Provide the (x, y) coordinate of the cell's center where the given text is located.  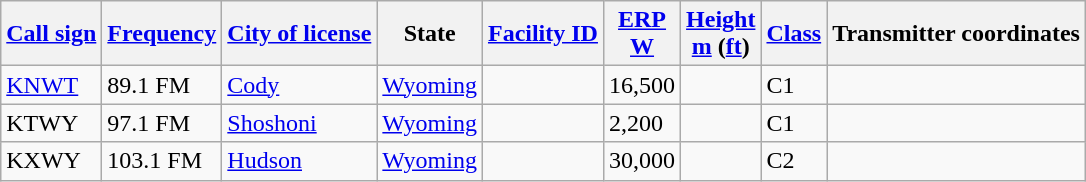
103.1 FM (162, 161)
2,200 (642, 123)
Hudson (300, 161)
Heightm (ft) (721, 34)
KNWT (52, 85)
Class (794, 34)
City of license (300, 34)
Frequency (162, 34)
16,500 (642, 85)
Shoshoni (300, 123)
Facility ID (542, 34)
ERPW (642, 34)
97.1 FM (162, 123)
89.1 FM (162, 85)
KTWY (52, 123)
KXWY (52, 161)
C2 (794, 161)
State (430, 34)
30,000 (642, 161)
Cody (300, 85)
Call sign (52, 34)
Transmitter coordinates (956, 34)
